From the cell containing the given text, extract its center point as (X, Y) coordinate. 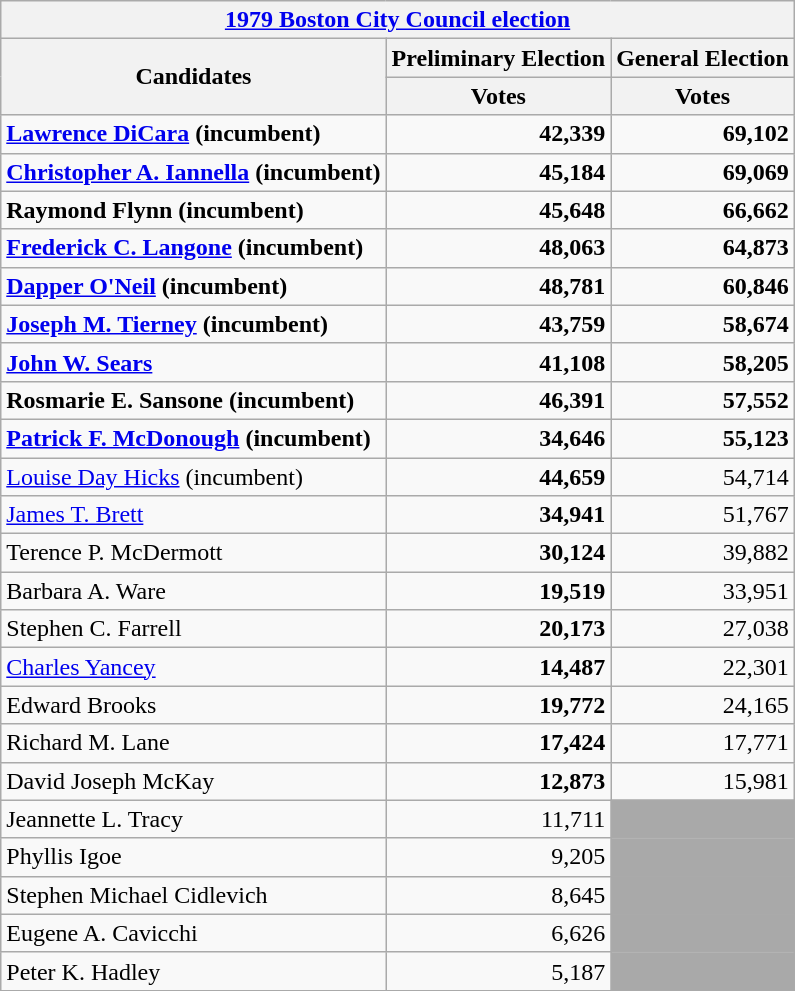
48,063 (498, 248)
Richard M. Lane (194, 743)
55,123 (703, 438)
Eugene A. Cavicchi (194, 933)
Lawrence DiCara (incumbent) (194, 134)
Jeannette L. Tracy (194, 819)
Preliminary Election (498, 58)
58,674 (703, 324)
66,662 (703, 210)
39,882 (703, 553)
8,645 (498, 895)
51,767 (703, 515)
Christopher A. Iannella (incumbent) (194, 172)
12,873 (498, 781)
30,124 (498, 553)
James T. Brett (194, 515)
Frederick C. Langone (incumbent) (194, 248)
34,941 (498, 515)
David Joseph McKay (194, 781)
Edward Brooks (194, 705)
20,173 (498, 629)
Raymond Flynn (incumbent) (194, 210)
Phyllis Igoe (194, 857)
17,771 (703, 743)
Terence P. McDermott (194, 553)
17,424 (498, 743)
57,552 (703, 400)
42,339 (498, 134)
58,205 (703, 362)
69,102 (703, 134)
54,714 (703, 477)
Joseph M. Tierney (incumbent) (194, 324)
46,391 (498, 400)
22,301 (703, 667)
General Election (703, 58)
60,846 (703, 286)
27,038 (703, 629)
19,519 (498, 591)
15,981 (703, 781)
1979 Boston City Council election (398, 20)
Louise Day Hicks (incumbent) (194, 477)
45,184 (498, 172)
44,659 (498, 477)
Barbara A. Ware (194, 591)
24,165 (703, 705)
6,626 (498, 933)
41,108 (498, 362)
Candidates (194, 77)
45,648 (498, 210)
43,759 (498, 324)
69,069 (703, 172)
11,711 (498, 819)
Stephen C. Farrell (194, 629)
Stephen Michael Cidlevich (194, 895)
Dapper O'Neil (incumbent) (194, 286)
John W. Sears (194, 362)
5,187 (498, 971)
Charles Yancey (194, 667)
19,772 (498, 705)
14,487 (498, 667)
64,873 (703, 248)
Peter K. Hadley (194, 971)
48,781 (498, 286)
9,205 (498, 857)
Rosmarie E. Sansone (incumbent) (194, 400)
34,646 (498, 438)
33,951 (703, 591)
Patrick F. McDonough (incumbent) (194, 438)
